Extract the (x, y) coordinate from the center of the cell holding the provided text.  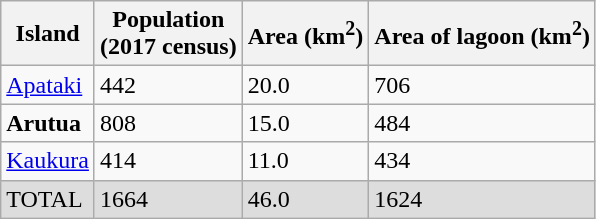
46.0 (306, 199)
20.0 (306, 85)
15.0 (306, 123)
11.0 (306, 161)
Population (2017 census) (168, 34)
Area of lagoon (km2) (482, 34)
442 (168, 85)
Kaukura (48, 161)
1624 (482, 199)
Apataki (48, 85)
484 (482, 123)
Area (km2) (306, 34)
1664 (168, 199)
808 (168, 123)
Arutua (48, 123)
Island (48, 34)
414 (168, 161)
434 (482, 161)
TOTAL (48, 199)
706 (482, 85)
